Detect which cell encompasses the target text, then output its [x, y] center coordinate. 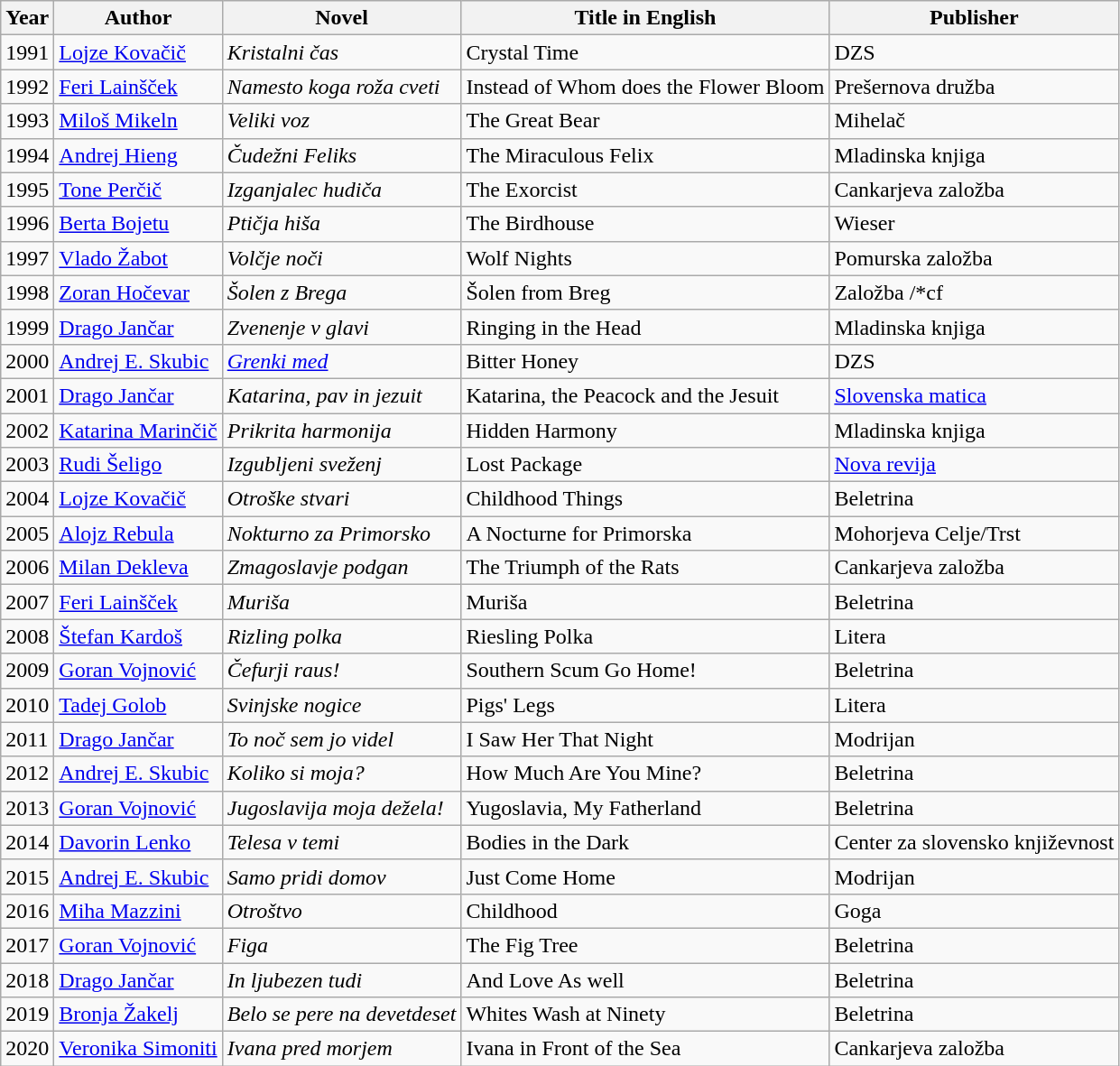
Berta Bojetu [138, 224]
Davorin Lenko [138, 842]
1992 [27, 87]
The Fig Tree [645, 945]
2007 [27, 602]
2005 [27, 533]
Pomurska založba [975, 258]
Bitter Honey [645, 361]
1997 [27, 258]
Ivana in Front of the Sea [645, 1049]
The Triumph of the Rats [645, 568]
Katarina, the Peacock and the Jesuit [645, 395]
Bodies in the Dark [645, 842]
Miha Mazzini [138, 911]
2008 [27, 636]
Alojz Rebula [138, 533]
To noč sem jo videl [341, 739]
Založba /*cf [975, 292]
1991 [27, 52]
Pigs' Legs [645, 705]
Tone Perčič [138, 190]
Grenki med [341, 361]
Just Come Home [645, 876]
Nova revija [975, 465]
Ptičja hiša [341, 224]
2002 [27, 431]
2017 [27, 945]
Katarina Marinčič [138, 431]
Andrej Hieng [138, 155]
Kristalni čas [341, 52]
2010 [27, 705]
Wieser [975, 224]
Mihelač [975, 121]
Publisher [975, 18]
Prešernova družba [975, 87]
Zoran Hočevar [138, 292]
2016 [27, 911]
The Great Bear [645, 121]
Author [138, 18]
Whites Wash at Ninety [645, 1015]
Ivana pred morjem [341, 1049]
Otroštvo [341, 911]
1999 [27, 327]
Veliki voz [341, 121]
The Exorcist [645, 190]
Riesling Polka [645, 636]
Belo se pere na devetdeset [341, 1015]
Zvenenje v glavi [341, 327]
1994 [27, 155]
Otroške stvari [341, 499]
Jugoslavija moja dežela! [341, 808]
2004 [27, 499]
Rizling polka [341, 636]
How Much Are You Mine? [645, 774]
Year [27, 18]
Mohorjeva Celje/Trst [975, 533]
Figa [341, 945]
Namesto koga roža cveti [341, 87]
2009 [27, 671]
Childhood [645, 911]
2001 [27, 395]
2015 [27, 876]
Hidden Harmony [645, 431]
2000 [27, 361]
Čudežni Feliks [341, 155]
Southern Scum Go Home! [645, 671]
1996 [27, 224]
2020 [27, 1049]
Veronika Simoniti [138, 1049]
1995 [27, 190]
I Saw Her That Night [645, 739]
Title in English [645, 18]
Rudi Šeligo [138, 465]
The Birdhouse [645, 224]
Čefurji raus! [341, 671]
Center za slovensko književnost [975, 842]
Telesa v temi [341, 842]
Tadej Golob [138, 705]
Izgubljeni sveženj [341, 465]
Koliko si moja? [341, 774]
Nokturno za Primorsko [341, 533]
2011 [27, 739]
Svinjske nogice [341, 705]
Lost Package [645, 465]
Novel [341, 18]
Vlado Žabot [138, 258]
2018 [27, 979]
Samo pridi domov [341, 876]
Wolf Nights [645, 258]
2006 [27, 568]
2003 [27, 465]
Volčje noči [341, 258]
Zmagoslavje podgan [341, 568]
Milan Dekleva [138, 568]
Ringing in the Head [645, 327]
Prikrita harmonija [341, 431]
Slovenska matica [975, 395]
Instead of Whom does the Flower Bloom [645, 87]
Miloš Mikeln [138, 121]
2014 [27, 842]
Crystal Time [645, 52]
And Love As well [645, 979]
1993 [27, 121]
Šolen from Breg [645, 292]
Štefan Kardoš [138, 636]
Bronja Žakelj [138, 1015]
2019 [27, 1015]
Goga [975, 911]
In ljubezen tudi [341, 979]
Yugoslavia, My Fatherland [645, 808]
Izganjalec hudiča [341, 190]
1998 [27, 292]
Šolen z Brega [341, 292]
2012 [27, 774]
2013 [27, 808]
Katarina, pav in jezuit [341, 395]
The Miraculous Felix [645, 155]
A Nocturne for Primorska [645, 533]
Childhood Things [645, 499]
